For the text-containing cell, return its midpoint in [x, y] coordinate format. 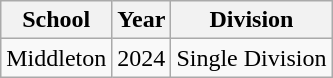
Year [142, 20]
2024 [142, 58]
Middleton [56, 58]
Single Division [252, 58]
Division [252, 20]
School [56, 20]
